Return the [x, y] coordinate for the center point of the cell that contains the specified text.  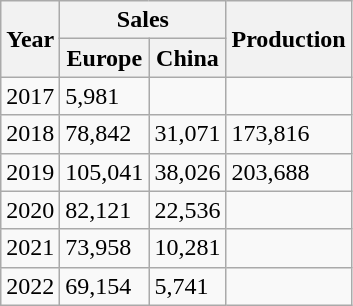
31,071 [188, 134]
5,741 [188, 286]
2020 [30, 210]
10,281 [188, 248]
173,816 [288, 134]
69,154 [104, 286]
2019 [30, 172]
Europe [104, 58]
Year [30, 39]
2017 [30, 96]
5,981 [104, 96]
38,026 [188, 172]
Production [288, 39]
2021 [30, 248]
78,842 [104, 134]
82,121 [104, 210]
203,688 [288, 172]
105,041 [104, 172]
Sales [143, 20]
73,958 [104, 248]
2018 [30, 134]
2022 [30, 286]
22,536 [188, 210]
China [188, 58]
